For the text-containing cell, return its midpoint in [x, y] coordinate format. 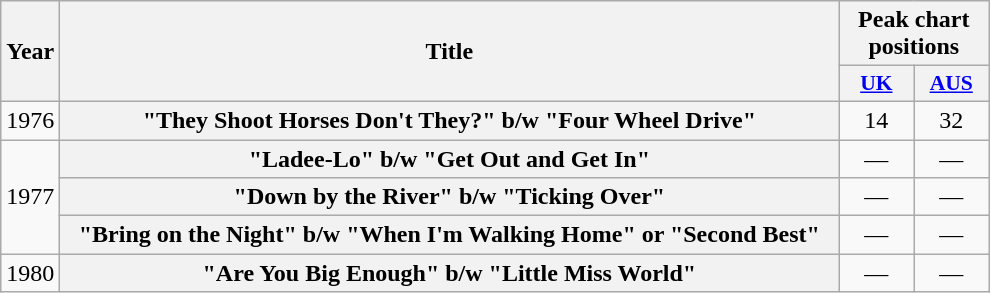
UK [876, 84]
"Bring on the Night" b/w "When I'm Walking Home" or "Second Best" [450, 235]
1980 [30, 273]
"Down by the River" b/w "Ticking Over" [450, 197]
Title [450, 52]
Year [30, 52]
1977 [30, 197]
1976 [30, 120]
32 [952, 120]
"Are You Big Enough" b/w "Little Miss World" [450, 273]
"They Shoot Horses Don't They?" b/w "Four Wheel Drive" [450, 120]
Peak chart positions [914, 34]
AUS [952, 84]
14 [876, 120]
"Ladee-Lo" b/w "Get Out and Get In" [450, 159]
